Determine the [X, Y] coordinate at the center of the cell enclosing the given text.  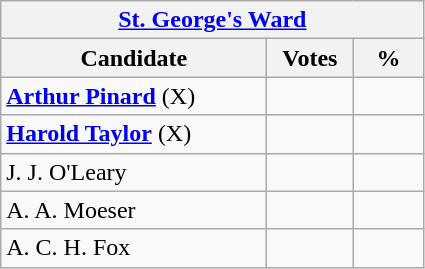
% [388, 58]
St. George's Ward [212, 20]
J. J. O'Leary [134, 172]
Candidate [134, 58]
Arthur Pinard (X) [134, 96]
A. C. H. Fox [134, 248]
Votes [310, 58]
Harold Taylor (X) [134, 134]
A. A. Moeser [134, 210]
